Pinpoint the cell where the given text exists, returning its (X, Y) midpoint coordinate. 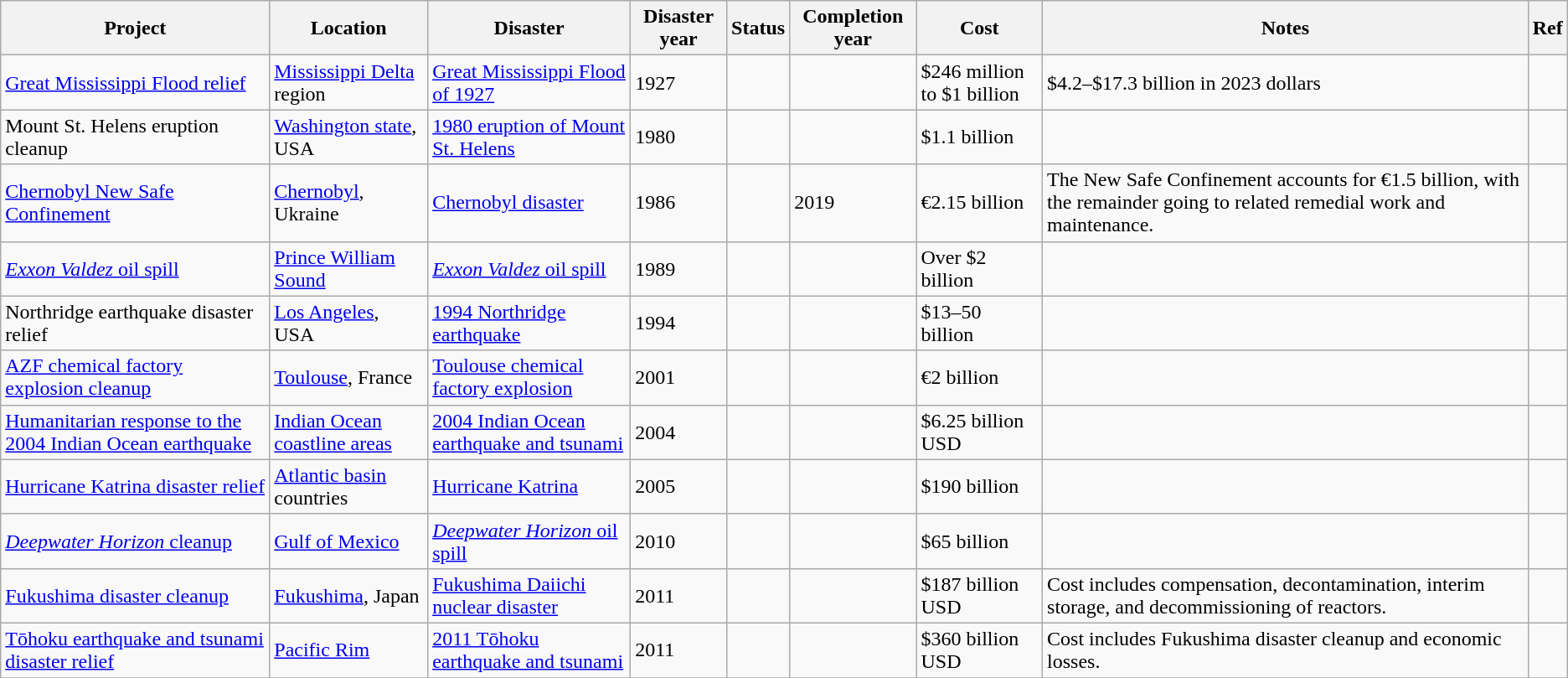
Indian Ocean coastline areas (348, 432)
Cost (980, 28)
€2.15 billion (980, 203)
1980 eruption of Mount St. Helens (529, 137)
Project (136, 28)
2019 (853, 203)
Chernobyl, Ukraine (348, 203)
Cost includes Fukushima disaster cleanup and economic losses. (1286, 650)
Cost includes compensation, decontamination, interim storage, and decommissioning of reactors. (1286, 595)
Washington state, USA (348, 137)
Location (348, 28)
Toulouse chemical factory explosion (529, 377)
€2 billion (980, 377)
1980 (678, 137)
$246 million to $1 billion (980, 82)
Chernobyl New Safe Confinement (136, 203)
Ref (1548, 28)
Toulouse, France (348, 377)
Fukushima disaster cleanup (136, 595)
$4.2–$17.3 billion in 2023 dollars (1286, 82)
2010 (678, 541)
1994 Northridge earthquake (529, 323)
2011 Tōhoku earthquake and tsunami (529, 650)
Atlantic basin countries (348, 486)
1989 (678, 268)
AZF chemical factory explosion cleanup (136, 377)
1994 (678, 323)
$360 billion USD (980, 650)
$190 billion (980, 486)
Mississippi Delta region (348, 82)
Fukushima, Japan (348, 595)
Hurricane Katrina (529, 486)
Disaster year (678, 28)
2004 (678, 432)
Disaster (529, 28)
The New Safe Confinement accounts for €1.5 billion, with the remainder going to related remedial work and maintenance. (1286, 203)
$13–50 billion (980, 323)
Completion year (853, 28)
Pacific Rim (348, 650)
2004 Indian Ocean earthquake and tsunami (529, 432)
Tōhoku earthquake and tsunami disaster relief (136, 650)
Mount St. Helens eruption cleanup (136, 137)
Deepwater Horizon cleanup (136, 541)
Humanitarian response to the 2004 Indian Ocean earthquake (136, 432)
Great Mississippi Flood of 1927 (529, 82)
Fukushima Daiichi nuclear disaster (529, 595)
$187 billion USD (980, 595)
Great Mississippi Flood relief (136, 82)
$6.25 billion USD (980, 432)
Deepwater Horizon oil spill (529, 541)
Gulf of Mexico (348, 541)
Northridge earthquake disaster relief (136, 323)
Prince William Sound (348, 268)
2005 (678, 486)
2001 (678, 377)
Over $2 billion (980, 268)
1927 (678, 82)
1986 (678, 203)
$1.1 billion (980, 137)
Chernobyl disaster (529, 203)
Notes (1286, 28)
Los Angeles, USA (348, 323)
Hurricane Katrina disaster relief (136, 486)
$65 billion (980, 541)
Status (759, 28)
